Determine the [x, y] coordinate at the center of the cell enclosing the given text.  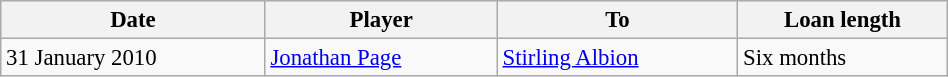
To [618, 20]
Player [381, 20]
Date [133, 20]
Loan length [842, 20]
Stirling Albion [618, 58]
Jonathan Page [381, 58]
Six months [842, 58]
31 January 2010 [133, 58]
